Search for the cell housing the specified text and yield its [x, y] center coordinate. 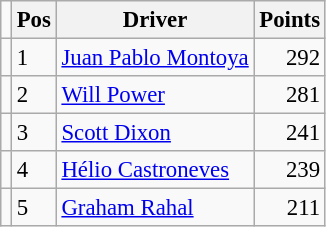
281 [290, 95]
Hélio Castroneves [155, 170]
241 [290, 133]
239 [290, 170]
Points [290, 20]
211 [290, 208]
1 [34, 58]
4 [34, 170]
2 [34, 95]
Graham Rahal [155, 208]
Driver [155, 20]
Will Power [155, 95]
Scott Dixon [155, 133]
Pos [34, 20]
5 [34, 208]
Juan Pablo Montoya [155, 58]
292 [290, 58]
3 [34, 133]
